Find where the given text appears and provide that cell's center as [x, y] coordinate. 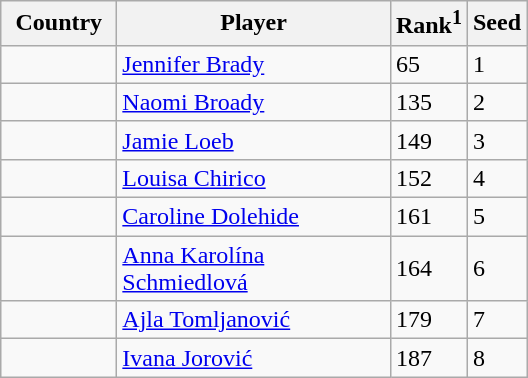
3 [496, 140]
65 [428, 64]
Ajla Tomljanović [254, 320]
8 [496, 358]
1 [496, 64]
Jamie Loeb [254, 140]
Caroline Dolehide [254, 217]
4 [496, 178]
Naomi Broady [254, 102]
Louisa Chirico [254, 178]
Anna Karolína Schmiedlová [254, 268]
2 [496, 102]
135 [428, 102]
Ivana Jorović [254, 358]
Rank1 [428, 24]
5 [496, 217]
6 [496, 268]
164 [428, 268]
161 [428, 217]
Jennifer Brady [254, 64]
7 [496, 320]
187 [428, 358]
179 [428, 320]
Player [254, 24]
Country [59, 24]
152 [428, 178]
Seed [496, 24]
149 [428, 140]
